Return the [x, y] coordinate for the center point of the cell that contains the specified text.  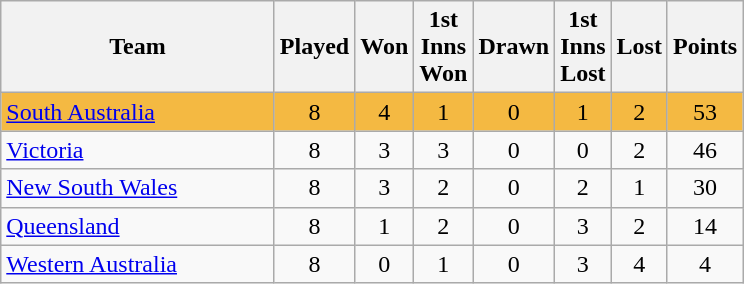
Western Australia [138, 264]
Points [704, 47]
Victoria [138, 150]
Queensland [138, 226]
New South Wales [138, 188]
53 [704, 112]
Team [138, 47]
1st Inns Lost [583, 47]
Won [384, 47]
14 [704, 226]
Played [314, 47]
South Australia [138, 112]
1st Inns Won [444, 47]
Lost [639, 47]
46 [704, 150]
Drawn [514, 47]
30 [704, 188]
